Output the (X, Y) coordinate of the center of the cell containing the given text.  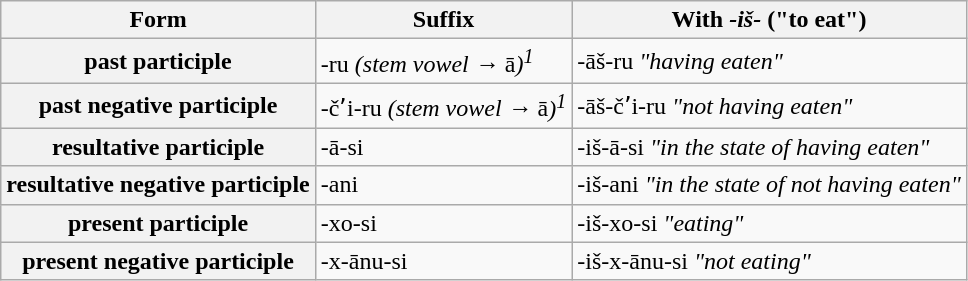
-iš-xo-si "eating" (769, 223)
resultative participle (158, 147)
With -iš- ("to eat") (769, 20)
-ā-si (443, 147)
resultative negative participle (158, 185)
present negative participle (158, 261)
Suffix (443, 20)
past participle (158, 62)
-xo-si (443, 223)
-ani (443, 185)
-x-ānu-si (443, 261)
-āš-ru "having eaten" (769, 62)
-iš-ani "in the state of not having eaten" (769, 185)
-iš-x-ānu-si "not eating" (769, 261)
present participle (158, 223)
-ru (stem vowel → ā)1 (443, 62)
-čʼi-ru (stem vowel → ā)1 (443, 106)
Form (158, 20)
-āš-čʼi-ru "not having eaten" (769, 106)
-iš-ā-si "in the state of having eaten" (769, 147)
past negative participle (158, 106)
